Capture the cell that displays the provided text and extract its (X, Y) central coordinate. 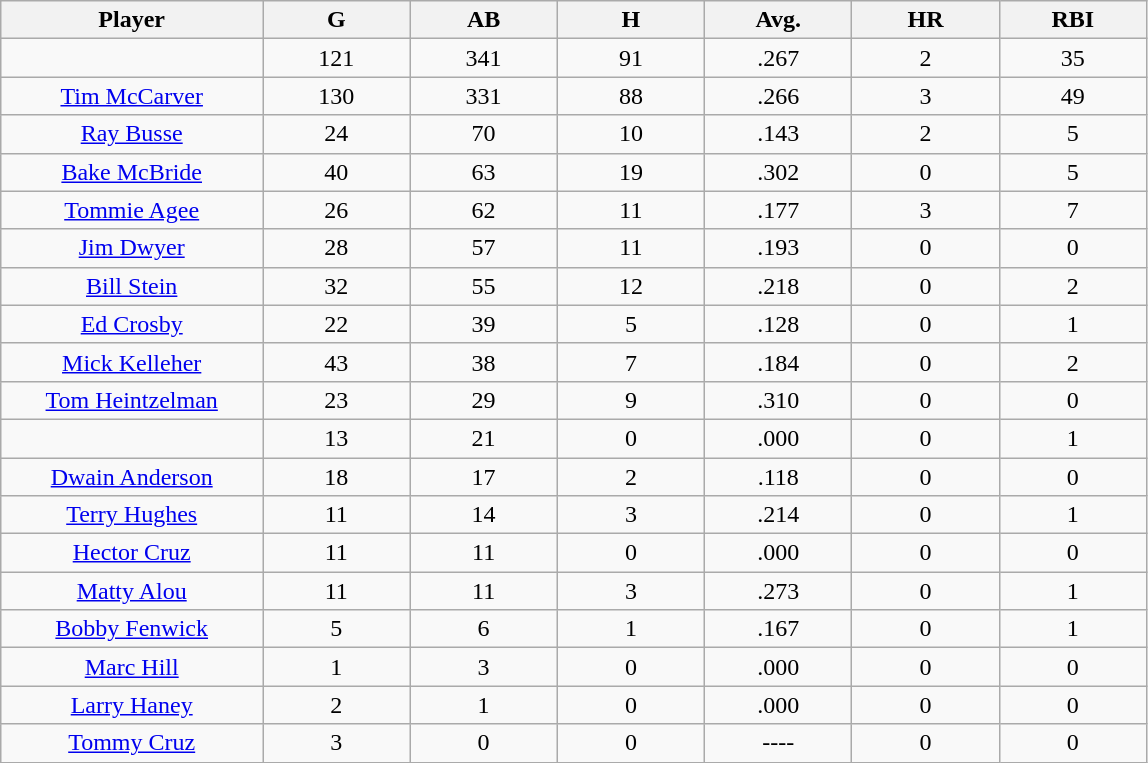
29 (484, 400)
10 (630, 134)
.143 (778, 134)
22 (336, 324)
Tom Heintzelman (132, 400)
.310 (778, 400)
28 (336, 248)
RBI (1072, 20)
70 (484, 134)
62 (484, 210)
AB (484, 20)
Tommy Cruz (132, 743)
Marc Hill (132, 667)
Tim McCarver (132, 96)
.267 (778, 58)
.214 (778, 515)
.266 (778, 96)
130 (336, 96)
Mick Kelleher (132, 362)
Player (132, 20)
.273 (778, 591)
Ed Crosby (132, 324)
.184 (778, 362)
32 (336, 286)
HR (926, 20)
14 (484, 515)
H (630, 20)
23 (336, 400)
12 (630, 286)
91 (630, 58)
.218 (778, 286)
.177 (778, 210)
Tommie Agee (132, 210)
Terry Hughes (132, 515)
121 (336, 58)
.193 (778, 248)
9 (630, 400)
17 (484, 477)
---- (778, 743)
Bobby Fenwick (132, 629)
43 (336, 362)
341 (484, 58)
57 (484, 248)
21 (484, 438)
38 (484, 362)
88 (630, 96)
55 (484, 286)
G (336, 20)
.302 (778, 172)
26 (336, 210)
Larry Haney (132, 705)
.167 (778, 629)
24 (336, 134)
Matty Alou (132, 591)
35 (1072, 58)
19 (630, 172)
Jim Dwyer (132, 248)
6 (484, 629)
.128 (778, 324)
Avg. (778, 20)
.118 (778, 477)
13 (336, 438)
63 (484, 172)
40 (336, 172)
Bake McBride (132, 172)
331 (484, 96)
Ray Busse (132, 134)
49 (1072, 96)
Dwain Anderson (132, 477)
39 (484, 324)
18 (336, 477)
Hector Cruz (132, 553)
Bill Stein (132, 286)
